Provide the (X, Y) coordinate of the cell's center where the given text is located.  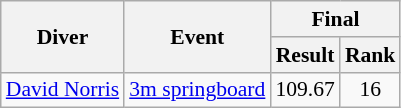
16 (370, 90)
109.67 (304, 90)
Diver (62, 36)
Rank (370, 55)
3m springboard (197, 90)
Event (197, 36)
Result (304, 55)
David Norris (62, 90)
Final (335, 19)
